Find where the given text appears and provide that cell's center as [X, Y] coordinate. 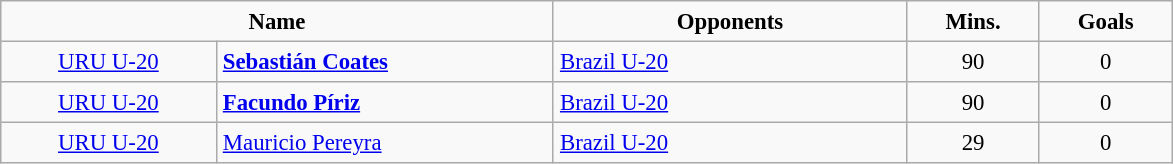
Name [277, 21]
Opponents [730, 21]
Mins. [974, 21]
29 [974, 142]
Facundo Píriz [384, 102]
Goals [1106, 21]
Mauricio Pereyra [384, 142]
Sebastián Coates [384, 61]
